Pinpoint the cell where the given text exists, returning its [x, y] midpoint coordinate. 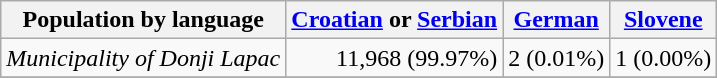
Municipality of Donji Lapac [144, 58]
Slovene [664, 20]
Croatian or Serbian [394, 20]
Population by language [144, 20]
2 (0.01%) [556, 58]
1 (0.00%) [664, 58]
11,968 (99.97%) [394, 58]
German [556, 20]
